Extract the [X, Y] coordinate from the center of the cell holding the provided text.  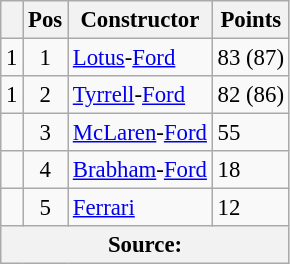
Points [250, 20]
83 (87) [250, 58]
Ferrari [140, 208]
2 [46, 95]
3 [46, 133]
4 [46, 170]
Tyrrell-Ford [140, 95]
Lotus-Ford [140, 58]
Constructor [140, 20]
Pos [46, 20]
Source: [146, 245]
18 [250, 170]
12 [250, 208]
Brabham-Ford [140, 170]
82 (86) [250, 95]
McLaren-Ford [140, 133]
5 [46, 208]
55 [250, 133]
